For the text-containing cell, return its midpoint in [x, y] coordinate format. 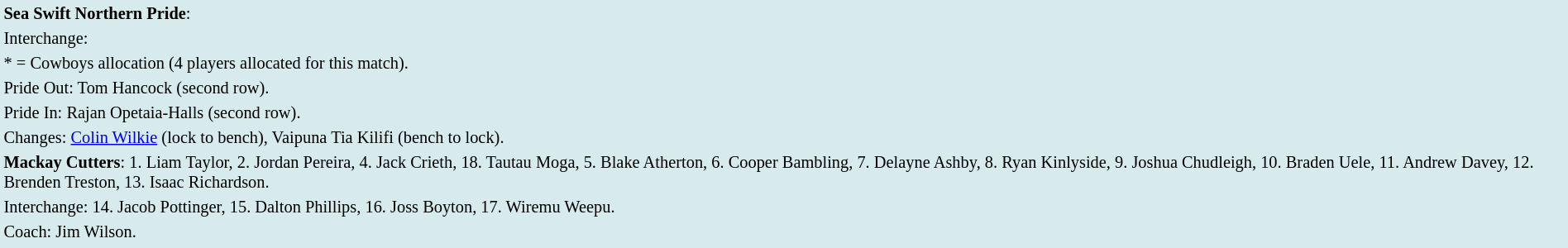
Sea Swift Northern Pride: [784, 13]
Pride Out: Tom Hancock (second row). [784, 88]
Pride In: Rajan Opetaia-Halls (second row). [784, 112]
* = Cowboys allocation (4 players allocated for this match). [784, 63]
Coach: Jim Wilson. [784, 231]
Interchange: 14. Jacob Pottinger, 15. Dalton Phillips, 16. Joss Boyton, 17. Wiremu Weepu. [784, 207]
Interchange: [784, 38]
Changes: Colin Wilkie (lock to bench), Vaipuna Tia Kilifi (bench to lock). [784, 137]
